Pinpoint the cell where the given text exists, returning its (x, y) midpoint coordinate. 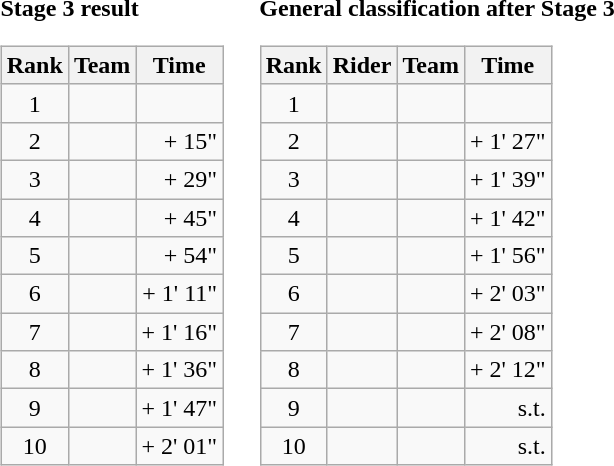
+ 15" (180, 141)
Rider (362, 65)
+ 1' 39" (508, 179)
+ 2' 12" (508, 370)
+ 1' 47" (180, 408)
+ 2' 03" (508, 294)
+ 54" (180, 256)
+ 1' 27" (508, 141)
+ 1' 36" (180, 370)
+ 1' 16" (180, 332)
+ 2' 08" (508, 332)
+ 1' 42" (508, 217)
+ 2' 01" (180, 446)
+ 45" (180, 217)
+ 1' 11" (180, 294)
+ 1' 56" (508, 256)
+ 29" (180, 179)
